From the cell containing the given text, extract its center point as (x, y) coordinate. 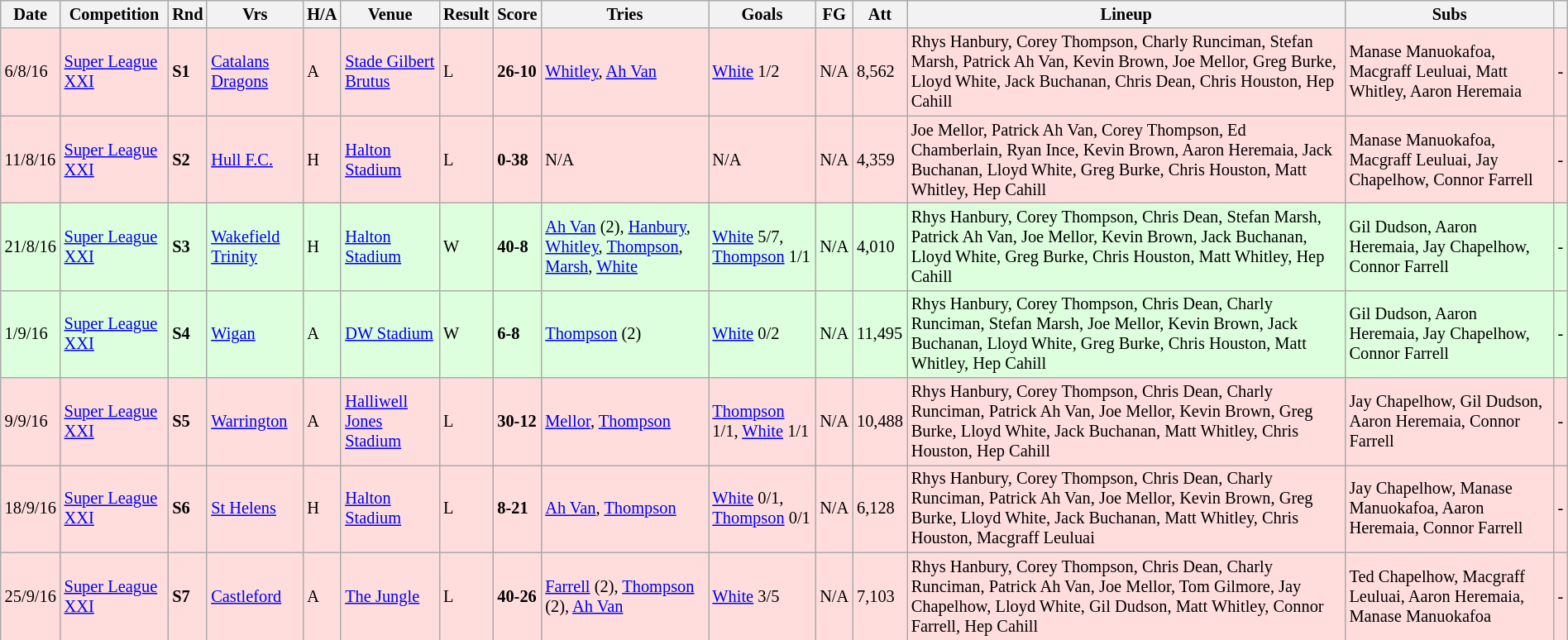
Manase Manuokafoa, Macgraff Leuluai, Jay Chapelhow, Connor Farrell (1450, 160)
18/9/16 (31, 509)
The Jungle (390, 596)
6/8/16 (31, 72)
9/9/16 (31, 422)
S4 (187, 334)
11/8/16 (31, 160)
Venue (390, 14)
White 5/7, Thompson 1/1 (762, 246)
Subs (1450, 14)
Wigan (255, 334)
DW Stadium (390, 334)
40-26 (517, 596)
8-21 (517, 509)
Thompson (2) (624, 334)
40-8 (517, 246)
St Helens (255, 509)
Ted Chapelhow, Macgraff Leuluai, Aaron Heremaia, Manase Manuokafoa (1450, 596)
21/8/16 (31, 246)
Result (466, 14)
0-38 (517, 160)
S6 (187, 509)
Wakefield Trinity (255, 246)
10,488 (880, 422)
S5 (187, 422)
Tries (624, 14)
7,103 (880, 596)
Vrs (255, 14)
Att (880, 14)
6,128 (880, 509)
Whitley, Ah Van (624, 72)
Ah Van, Thompson (624, 509)
Mellor, Thompson (624, 422)
S1 (187, 72)
1/9/16 (31, 334)
Score (517, 14)
4,010 (880, 246)
FG (834, 14)
Halliwell Jones Stadium (390, 422)
Competition (114, 14)
25/9/16 (31, 596)
Thompson 1/1, White 1/1 (762, 422)
H/A (322, 14)
Farrell (2), Thompson (2), Ah Van (624, 596)
11,495 (880, 334)
S3 (187, 246)
30-12 (517, 422)
Catalans Dragons (255, 72)
Hull F.C. (255, 160)
White 1/2 (762, 72)
White 0/1, Thompson 0/1 (762, 509)
6-8 (517, 334)
Castleford (255, 596)
Ah Van (2), Hanbury, Whitley, Thompson, Marsh, White (624, 246)
Warrington (255, 422)
S2 (187, 160)
Jay Chapelhow, Gil Dudson, Aaron Heremaia, Connor Farrell (1450, 422)
Rnd (187, 14)
Manase Manuokafoa, Macgraff Leuluai, Matt Whitley, Aaron Heremaia (1450, 72)
White 3/5 (762, 596)
Date (31, 14)
Goals (762, 14)
4,359 (880, 160)
White 0/2 (762, 334)
Stade Gilbert Brutus (390, 72)
S7 (187, 596)
8,562 (880, 72)
Lineup (1126, 14)
Jay Chapelhow, Manase Manuokafoa, Aaron Heremaia, Connor Farrell (1450, 509)
26-10 (517, 72)
